Return the [x, y] coordinate for the center point of the cell that contains the specified text.  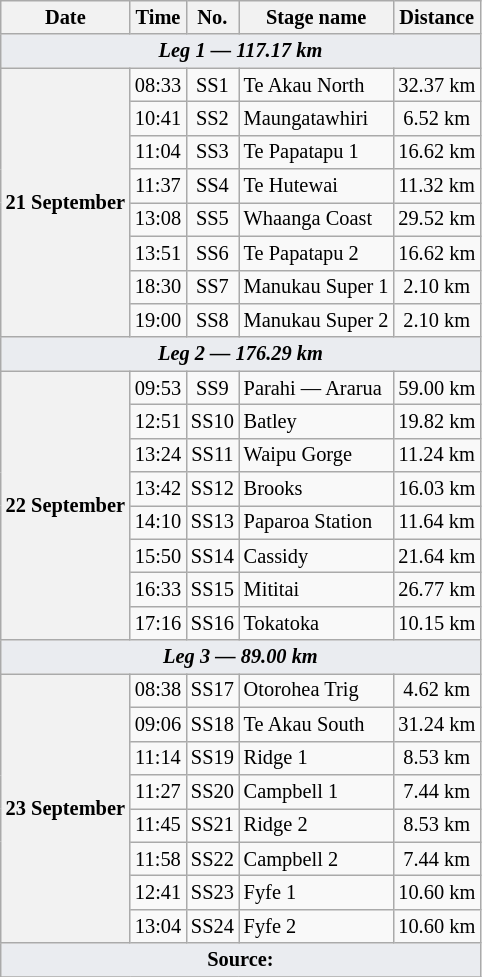
SS2 [212, 118]
Paparoa Station [316, 522]
11:58 [158, 859]
Cassidy [316, 556]
11.24 km [436, 455]
SS8 [212, 320]
Leg 2 — 176.29 km [240, 354]
SS1 [212, 85]
Waipu Gorge [316, 455]
Manukau Super 1 [316, 287]
31.24 km [436, 724]
SS12 [212, 489]
17:16 [158, 623]
10:41 [158, 118]
16.03 km [436, 489]
SS13 [212, 522]
6.52 km [436, 118]
19:00 [158, 320]
Leg 3 — 89.00 km [240, 657]
13:42 [158, 489]
Te Akau South [316, 724]
SS9 [212, 388]
Fyfe 1 [316, 892]
Parahi — Ararua [316, 388]
SS21 [212, 825]
Date [66, 17]
59.00 km [436, 388]
Time [158, 17]
14:10 [158, 522]
Te Akau North [316, 85]
Distance [436, 17]
SS22 [212, 859]
21.64 km [436, 556]
Ridge 2 [316, 825]
Otorohea Trig [316, 690]
Source: [240, 960]
SS23 [212, 892]
11.64 km [436, 522]
21 September [66, 202]
Fyfe 2 [316, 926]
Mititai [316, 589]
Brooks [316, 489]
15:50 [158, 556]
4.62 km [436, 690]
13:04 [158, 926]
12:41 [158, 892]
Leg 1 — 117.17 km [240, 51]
SS17 [212, 690]
Tokatoka [316, 623]
Stage name [316, 17]
08:33 [158, 85]
09:53 [158, 388]
18:30 [158, 287]
22 September [66, 506]
Ridge 1 [316, 758]
23 September [66, 808]
11:14 [158, 758]
13:08 [158, 219]
11:27 [158, 791]
SS3 [212, 152]
SS20 [212, 791]
Campbell 1 [316, 791]
SS11 [212, 455]
Te Papatapu 1 [316, 152]
29.52 km [436, 219]
Whaanga Coast [316, 219]
11.32 km [436, 186]
09:06 [158, 724]
SS14 [212, 556]
32.37 km [436, 85]
SS4 [212, 186]
Campbell 2 [316, 859]
No. [212, 17]
10.15 km [436, 623]
11:37 [158, 186]
SS18 [212, 724]
Maungatawhiri [316, 118]
11:45 [158, 825]
12:51 [158, 421]
Te Hutewai [316, 186]
SS15 [212, 589]
SS24 [212, 926]
11:04 [158, 152]
08:38 [158, 690]
SS10 [212, 421]
Manukau Super 2 [316, 320]
13:24 [158, 455]
SS7 [212, 287]
SS6 [212, 253]
13:51 [158, 253]
26.77 km [436, 589]
SS16 [212, 623]
SS5 [212, 219]
SS19 [212, 758]
Te Papatapu 2 [316, 253]
16:33 [158, 589]
Batley [316, 421]
19.82 km [436, 421]
